Locate the cell with the specified text and output its (X, Y) center coordinate. 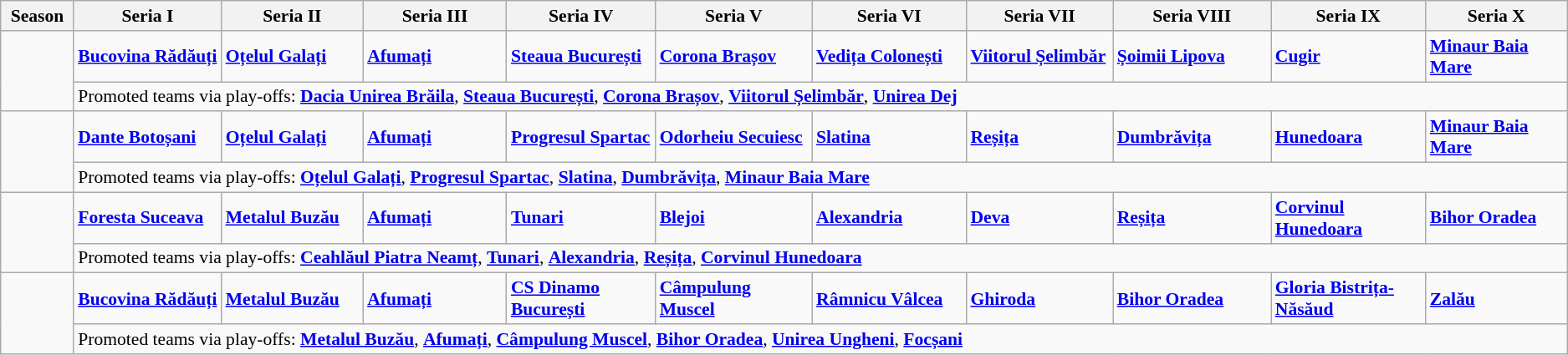
Slatina (889, 137)
Season (37, 16)
Seria V (734, 16)
Progresul Spartac (581, 137)
Hunedoara (1348, 137)
Câmpulung Muscel (734, 299)
Viitorul Șelimbăr (1039, 57)
Promoted teams via play-offs: Oțelul Galați, Progresul Spartac, Slatina, Dumbrăvița, Minaur Baia Mare (820, 178)
Seria II (293, 16)
Foresta Suceava (147, 217)
Corvinul Hunedoara (1348, 217)
Promoted teams via play-offs: Ceahlăul Piatra Neamț, Tunari, Alexandria, Reșița, Corvinul Hunedoara (820, 258)
Corona Brașov (734, 57)
Dumbrăvița (1193, 137)
Ghiroda (1039, 299)
Seria VI (889, 16)
Seria IX (1348, 16)
Blejoi (734, 217)
Seria X (1497, 16)
Gloria Bistrița-Năsăud (1348, 299)
Zalău (1497, 299)
Șoimii Lipova (1193, 57)
Vedița Colonești (889, 57)
Seria VIII (1193, 16)
Deva (1039, 217)
Dante Botoșani (147, 137)
Seria IV (581, 16)
Seria III (435, 16)
Alexandria (889, 217)
Seria I (147, 16)
Cugir (1348, 57)
Promoted teams via play-offs: Dacia Unirea Brăila, Steaua București, Corona Brașov, Viitorul Șelimbăr, Unirea Dej (820, 97)
Râmnicu Vâlcea (889, 299)
Tunari (581, 217)
Promoted teams via play-offs: Metalul Buzău, Afumați, Câmpulung Muscel, Bihor Oradea, Unirea Ungheni, Focșani (820, 339)
Steaua București (581, 57)
Odorheiu Secuiesc (734, 137)
CS Dinamo București (581, 299)
Seria VII (1039, 16)
